For the text-containing cell, return its midpoint in [x, y] coordinate format. 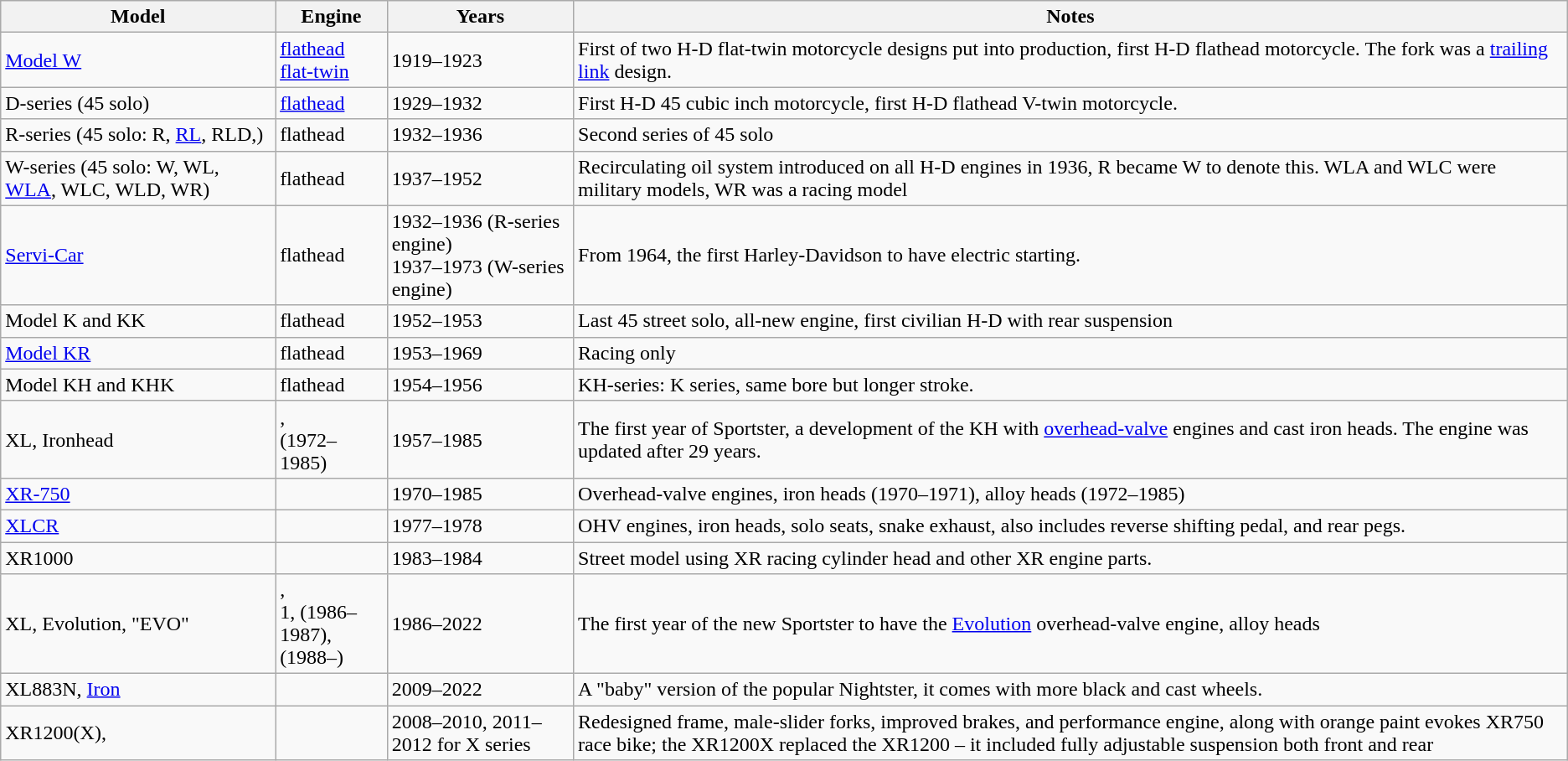
1932–1936 [480, 135]
1953–1969 [480, 353]
A "baby" version of the popular Nightster, it comes with more black and cast wheels. [1070, 690]
XR1000 [138, 557]
1986–2022 [480, 624]
XL, Evolution, "EVO" [138, 624]
Model K and KK [138, 321]
flathead flat-twin [332, 60]
Model [138, 17]
XR-750 [138, 494]
Servi-Car [138, 255]
Engine [332, 17]
1957–1985 [480, 439]
W-series (45 solo: W, WL, WLA, WLC, WLD, WR) [138, 178]
1983–1984 [480, 557]
Notes [1070, 17]
1919–1923 [480, 60]
2008–2010, 2011–2012 for X series [480, 733]
Overhead-valve engines, iron heads (1970–1971), alloy heads (1972–1985) [1070, 494]
Recirculating oil system introduced on all H-D engines in 1936, R became W to denote this. WLA and WLC were military models, WR was a racing model [1070, 178]
KH-series: K series, same bore but longer stroke. [1070, 385]
First H-D 45 cubic inch motorcycle, first H-D flathead V-twin motorcycle. [1070, 103]
1970–1985 [480, 494]
First of two H-D flat-twin motorcycle designs put into production, first H-D flathead motorcycle. The fork was a trailing link design. [1070, 60]
1952–1953 [480, 321]
From 1964, the first Harley-Davidson to have electric starting. [1070, 255]
1977–1978 [480, 525]
Model W [138, 60]
The first year of the new Sportster to have the Evolution overhead-valve engine, alloy heads [1070, 624]
Model KH and KHK [138, 385]
Years [480, 17]
XL883N, Iron [138, 690]
Street model using XR racing cylinder head and other XR engine parts. [1070, 557]
Racing only [1070, 353]
1954–1956 [480, 385]
,1, (1986–1987), (1988–) [332, 624]
Model KR [138, 353]
R-series (45 solo: R, RL, RLD,) [138, 135]
1932–1936 (R-series engine)1937–1973 (W-series engine) [480, 255]
OHV engines, iron heads, solo seats, snake exhaust, also includes reverse shifting pedal, and rear pegs. [1070, 525]
XR1200(X), [138, 733]
The first year of Sportster, a development of the KH with overhead-valve engines and cast iron heads. The engine was updated after 29 years. [1070, 439]
1937–1952 [480, 178]
, (1972–1985) [332, 439]
D-series (45 solo) [138, 103]
XLCR [138, 525]
1929–1932 [480, 103]
Last 45 street solo, all-new engine, first civilian H-D with rear suspension [1070, 321]
Second series of 45 solo [1070, 135]
2009–2022 [480, 690]
XL, Ironhead [138, 439]
